Detect which cell encompasses the target text, then output its [x, y] center coordinate. 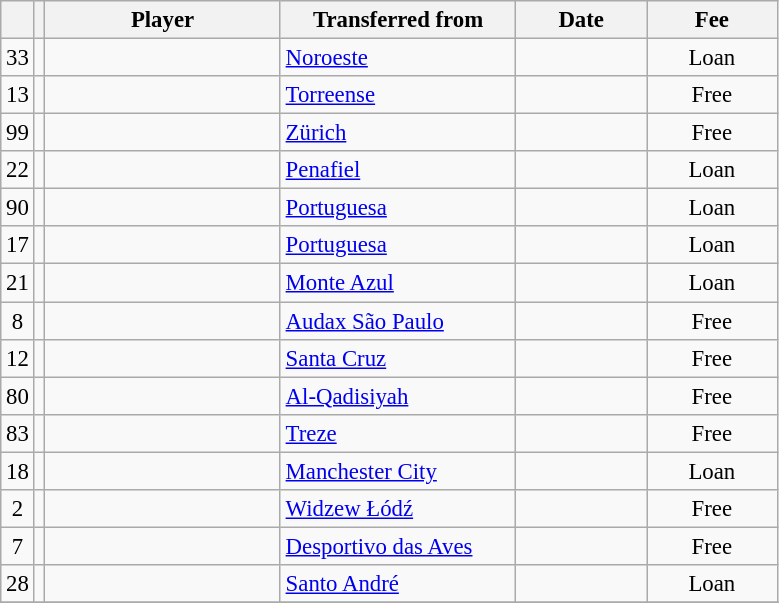
Noroeste [398, 58]
Widzew Łódź [398, 509]
Torreense [398, 95]
Penafiel [398, 170]
Audax São Paulo [398, 321]
Fee [712, 20]
Al-Qadisiyah [398, 396]
Zürich [398, 133]
33 [18, 58]
7 [18, 546]
Monte Azul [398, 283]
Transferred from [398, 20]
83 [18, 433]
21 [18, 283]
12 [18, 358]
Manchester City [398, 471]
13 [18, 95]
Player [163, 20]
17 [18, 245]
Date [582, 20]
Santa Cruz [398, 358]
Treze [398, 433]
8 [18, 321]
80 [18, 396]
90 [18, 208]
18 [18, 471]
22 [18, 170]
Santo André [398, 584]
Desportivo das Aves [398, 546]
28 [18, 584]
99 [18, 133]
2 [18, 509]
